Capture the cell that displays the provided text and extract its [X, Y] central coordinate. 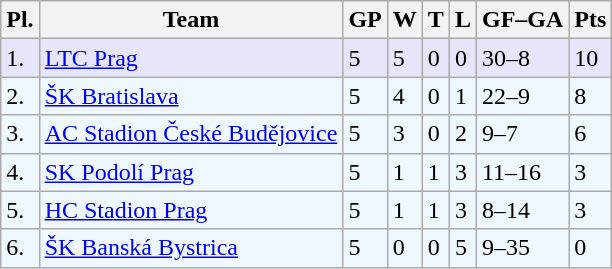
LTC Prag [191, 58]
SK Podolí Prag [191, 172]
4. [20, 172]
1. [20, 58]
11–16 [522, 172]
Team [191, 20]
9–7 [522, 134]
GP [365, 20]
2 [462, 134]
T [436, 20]
5. [20, 210]
6. [20, 248]
6 [590, 134]
GF–GA [522, 20]
10 [590, 58]
Pts [590, 20]
8 [590, 96]
8–14 [522, 210]
AC Stadion České Budějovice [191, 134]
3. [20, 134]
30–8 [522, 58]
HC Stadion Prag [191, 210]
2. [20, 96]
22–9 [522, 96]
L [462, 20]
W [404, 20]
ŠK Banská Bystrica [191, 248]
Pl. [20, 20]
ŠK Bratislava [191, 96]
4 [404, 96]
9–35 [522, 248]
